Output the [x, y] coordinate of the center of the cell containing the given text.  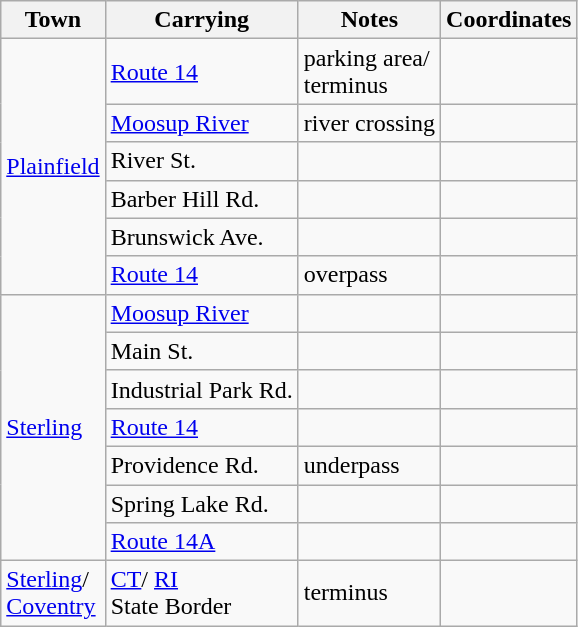
Notes [369, 20]
Carrying [202, 20]
Coordinates [509, 20]
Industrial Park Rd. [202, 389]
Route 14A [202, 542]
river crossing [369, 123]
Providence Rd. [202, 465]
Town [53, 20]
CT/ RIState Border [202, 594]
parking area/terminus [369, 72]
River St. [202, 161]
Main St. [202, 351]
Brunswick Ave. [202, 237]
terminus [369, 594]
underpass [369, 465]
Barber Hill Rd. [202, 199]
Sterling/Coventry [53, 594]
Spring Lake Rd. [202, 503]
overpass [369, 275]
Sterling [53, 427]
Plainfield [53, 166]
